Pinpoint the cell where the given text exists, returning its (X, Y) midpoint coordinate. 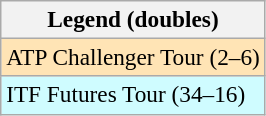
ITF Futures Tour (34–16) (133, 95)
ATP Challenger Tour (2–6) (133, 57)
Legend (doubles) (133, 19)
